Return (x, y) of the center of cell containing provided text 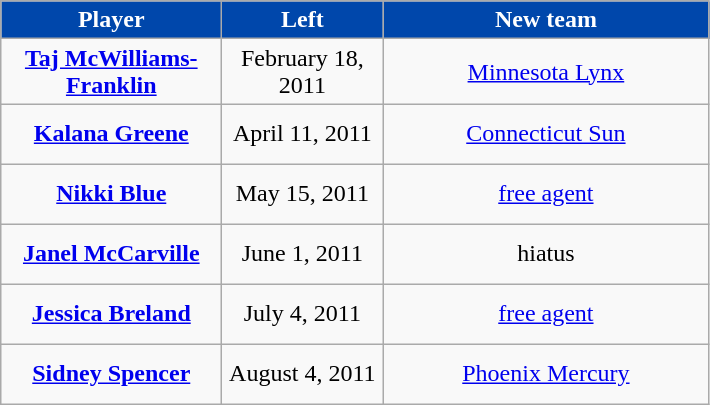
August 4, 2011 (302, 374)
Player (112, 20)
Kalana Greene (112, 134)
May 15, 2011 (302, 194)
Jessica Breland (112, 314)
February 18, 2011 (302, 72)
New team (546, 20)
June 1, 2011 (302, 254)
July 4, 2011 (302, 314)
Left (302, 20)
April 11, 2011 (302, 134)
Sidney Spencer (112, 374)
Minnesota Lynx (546, 72)
Connecticut Sun (546, 134)
Janel McCarville (112, 254)
Taj McWilliams-Franklin (112, 72)
Phoenix Mercury (546, 374)
hiatus (546, 254)
Nikki Blue (112, 194)
